Determine the [x, y] coordinate at the center of the cell enclosing the given text.  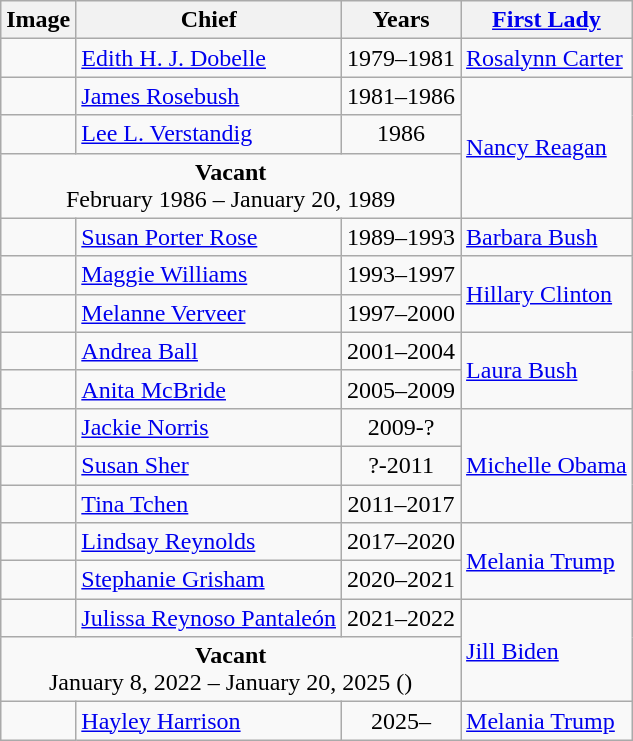
VacantJanuary 8, 2022 – January 20, 2025 () [231, 670]
Barbara Bush [547, 237]
2011–2017 [402, 503]
First Lady [547, 20]
Jill Biden [547, 650]
James Rosebush [209, 96]
1993–1997 [402, 275]
Hillary Clinton [547, 294]
1997–2000 [402, 313]
2001–2004 [402, 351]
Susan Sher [209, 465]
2021–2022 [402, 618]
2005–2009 [402, 389]
Edith H. J. Dobelle [209, 58]
VacantFebruary 1986 – January 20, 1989 [231, 186]
2025– [402, 721]
Lee L. Verstandig [209, 134]
Hayley Harrison [209, 721]
Image [38, 20]
Rosalynn Carter [547, 58]
Stephanie Grisham [209, 580]
Nancy Reagan [547, 148]
2009-? [402, 427]
Laura Bush [547, 370]
Julissa Reynoso Pantaleón [209, 618]
1989–1993 [402, 237]
Chief [209, 20]
Andrea Ball [209, 351]
Tina Tchen [209, 503]
Years [402, 20]
1979–1981 [402, 58]
Lindsay Reynolds [209, 542]
2017–2020 [402, 542]
1986 [402, 134]
Susan Porter Rose [209, 237]
Jackie Norris [209, 427]
Maggie Williams [209, 275]
Anita McBride [209, 389]
1981–1986 [402, 96]
Melanne Verveer [209, 313]
?-2011 [402, 465]
2020–2021 [402, 580]
Michelle Obama [547, 465]
